Return (X, Y) of the center of cell containing provided text 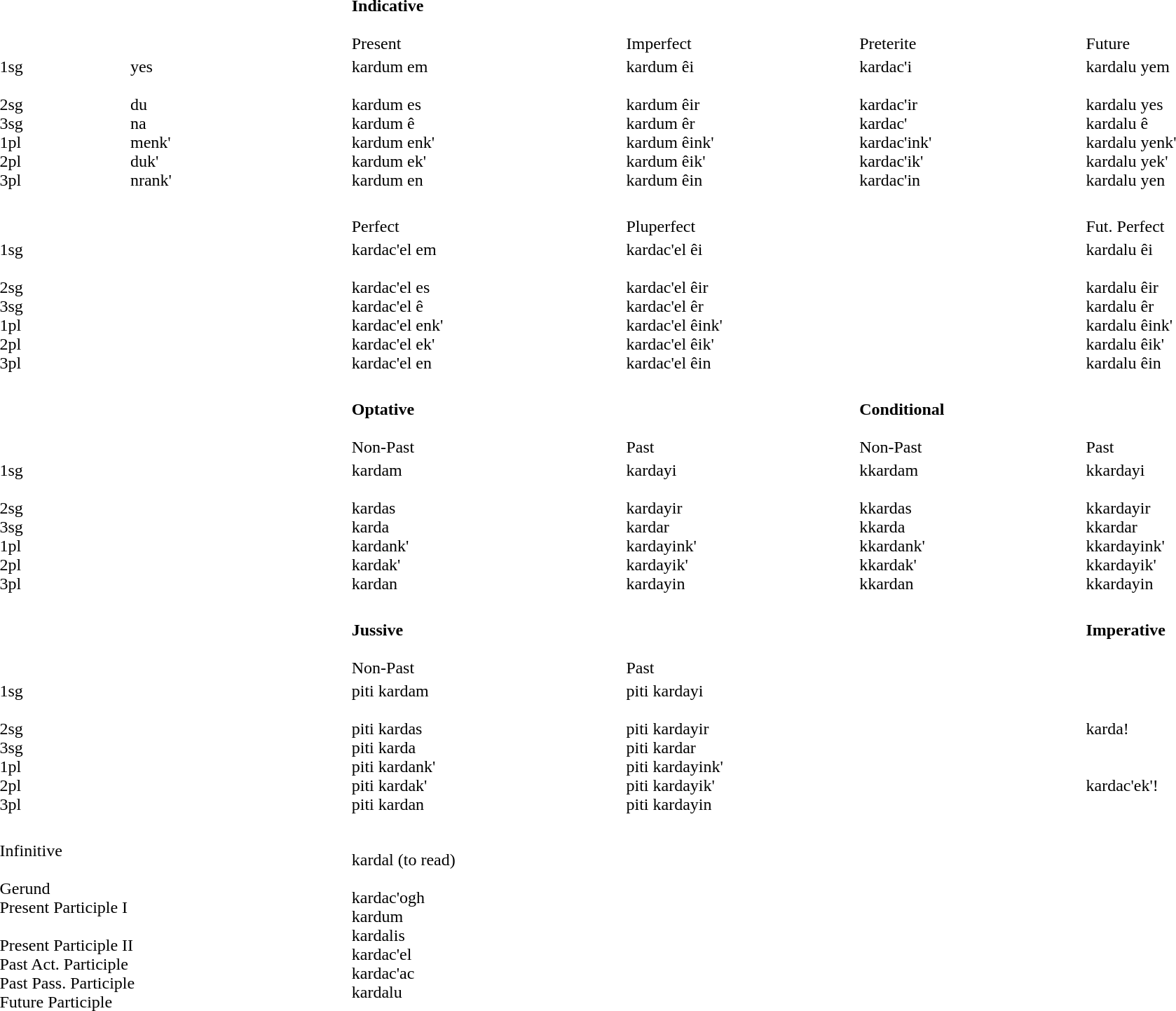
kardac'el êikardac'el êir kardac'el êr kardac'el êink' kardac'el êik' kardac'el êin (854, 306)
kardac'ikardac'ir kardac' kardac'ink' kardac'ik' kardac'in (971, 123)
OptativeNon-Past (486, 428)
piti kardampiti kardas piti karda piti kardank' piti kardak' piti kardan (486, 748)
kardac'el emkardac'el es kardac'el ê kardac'el enk' kardac'el ek' kardac'el en (486, 306)
Pluperfect (854, 226)
Perfect (486, 226)
kardayikardayir kardar kardayink' kardayik' kardayin (741, 527)
JussiveNon-Past (486, 649)
kardum êikardum êir kardum êr kardum êink' kardum êik' kardum êin (741, 123)
kardum emkardum es kardum ê kardum enk' kardum ek' kardum en (486, 123)
kardamkardas karda kardank' kardak' kardan (486, 527)
kkardamkkardas kkarda kkardank' kkardak' kkardan (971, 527)
yesdu na menk' duk' nrank' (238, 123)
piti kardayipiti kardayir piti kardar piti kardayink' piti kardayik' piti kardayin (854, 748)
ConditionalNon-Past (971, 428)
